Pinpoint the cell where the given text exists, returning its [X, Y] midpoint coordinate. 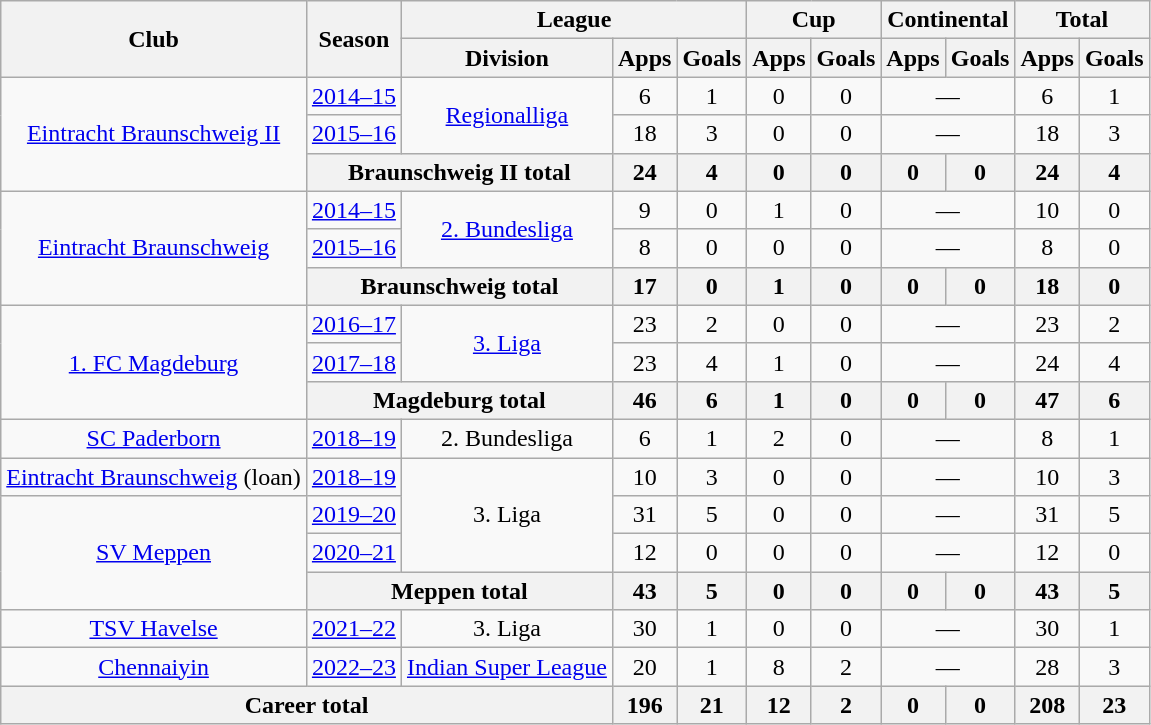
Regionalliga [506, 115]
2020–21 [354, 553]
Club [154, 39]
1. FC Magdeburg [154, 362]
SV Meppen [154, 553]
Division [506, 58]
Eintracht Braunschweig (loan) [154, 477]
20 [644, 667]
2019–20 [354, 515]
Braunschweig II total [459, 172]
2017–18 [354, 362]
196 [644, 705]
2022–23 [354, 667]
Meppen total [459, 591]
46 [644, 400]
Braunschweig total [459, 286]
Chennaiyin [154, 667]
League [574, 20]
208 [1047, 705]
Total [1082, 20]
Career total [307, 705]
TSV Havelse [154, 629]
Eintracht Braunschweig II [154, 134]
Continental [948, 20]
2021–22 [354, 629]
2016–17 [354, 324]
21 [712, 705]
Eintracht Braunschweig [154, 248]
28 [1047, 667]
Season [354, 39]
Indian Super League [506, 667]
Magdeburg total [459, 400]
Cup [814, 20]
17 [644, 286]
SC Paderborn [154, 438]
9 [644, 210]
47 [1047, 400]
